Scan for the cell matching the given text and deliver its [x, y] coordinate at center. 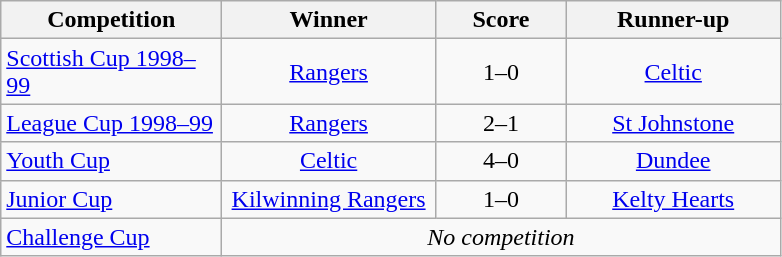
4–0 [500, 161]
Dundee [673, 161]
No competition [501, 237]
St Johnstone [673, 123]
Kelty Hearts [673, 199]
Challenge Cup [112, 237]
Youth Cup [112, 161]
Competition [112, 20]
Junior Cup [112, 199]
Kilwinning Rangers [329, 199]
Winner [329, 20]
Runner-up [673, 20]
2–1 [500, 123]
Scottish Cup 1998–99 [112, 72]
League Cup 1998–99 [112, 123]
Score [500, 20]
